For the text-containing cell, return its midpoint in (x, y) coordinate format. 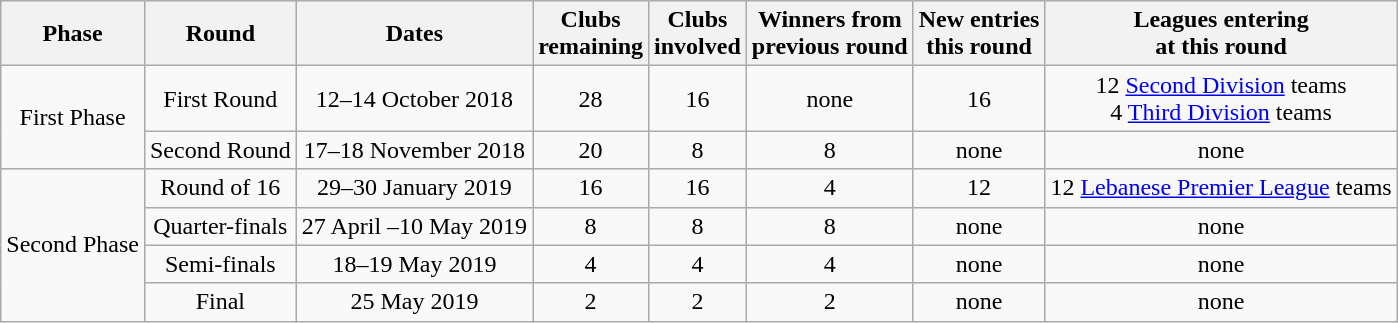
New entriesthis round (979, 34)
12–14 October 2018 (414, 98)
Clubsinvolved (698, 34)
27 April –10 May 2019 (414, 226)
First Round (220, 98)
Dates (414, 34)
Semi-finals (220, 264)
Second Round (220, 150)
First Phase (73, 118)
25 May 2019 (414, 302)
Final (220, 302)
Round (220, 34)
Clubsremaining (591, 34)
28 (591, 98)
Leagues enteringat this round (1221, 34)
12 (979, 188)
Second Phase (73, 245)
12 Lebanese Premier League teams (1221, 188)
Phase (73, 34)
20 (591, 150)
18–19 May 2019 (414, 264)
17–18 November 2018 (414, 150)
12 Second Division teams4 Third Division teams (1221, 98)
Winners fromprevious round (830, 34)
Quarter-finals (220, 226)
Round of 16 (220, 188)
29–30 January 2019 (414, 188)
